Pinpoint the cell where the given text exists, returning its [X, Y] midpoint coordinate. 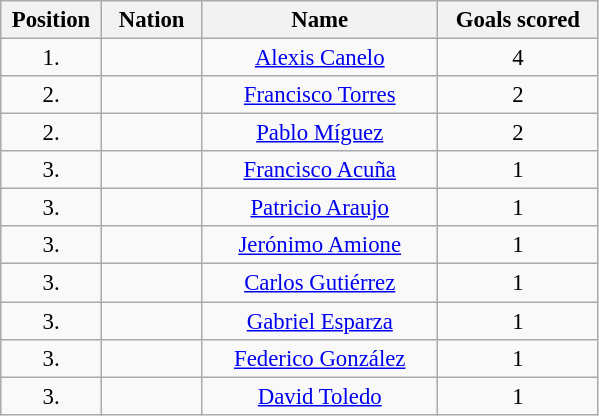
Carlos Gutiérrez [320, 283]
Francisco Torres [320, 95]
Alexis Canelo [320, 58]
Federico González [320, 358]
4 [518, 58]
Nation [152, 20]
Francisco Acuña [320, 170]
Gabriel Esparza [320, 321]
Goals scored [518, 20]
1. [52, 58]
Name [320, 20]
David Toledo [320, 396]
Position [52, 20]
Patricio Araujo [320, 208]
Jerónimo Amione [320, 245]
Pablo Míguez [320, 133]
